For the text-containing cell, return its midpoint in [X, Y] coordinate format. 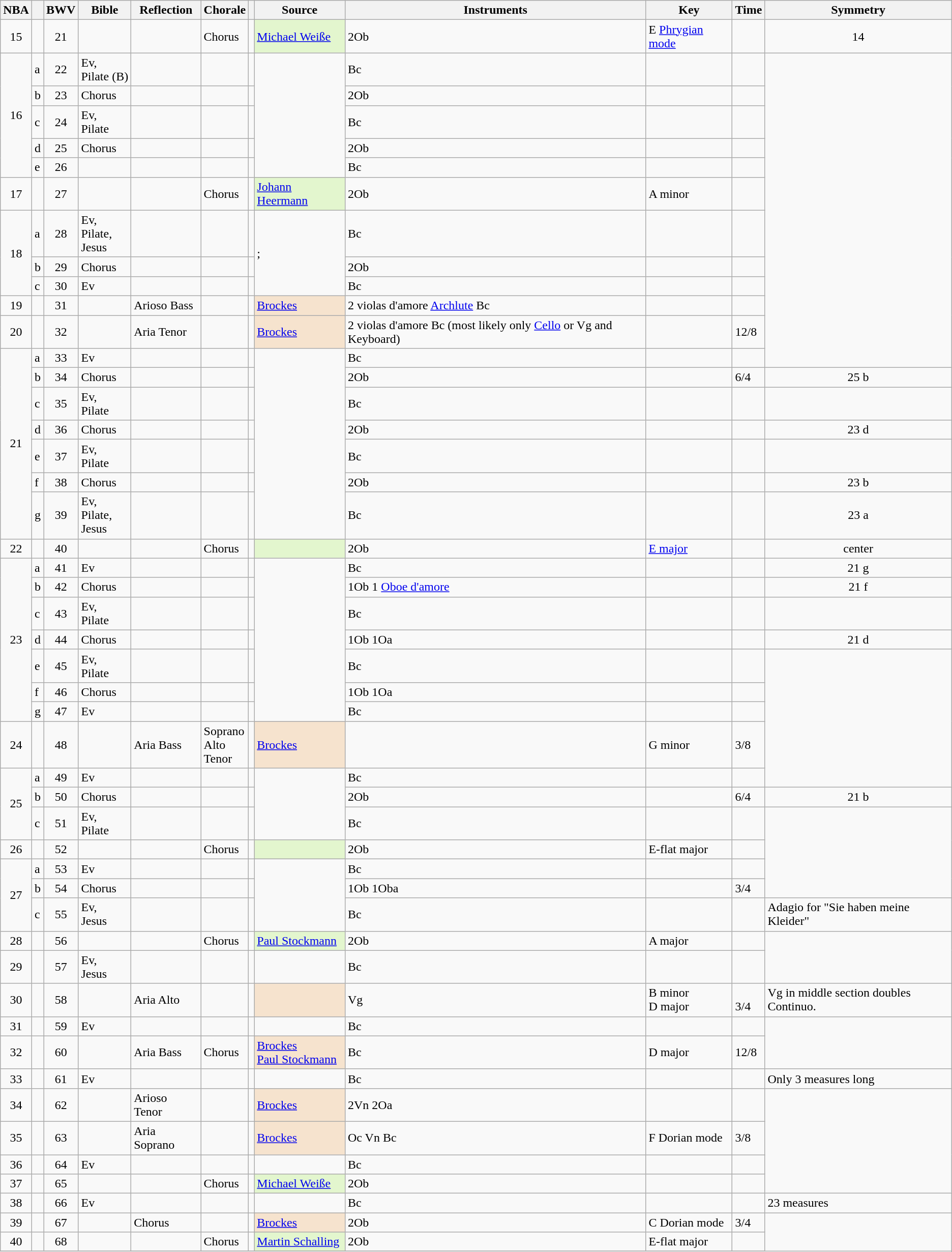
52 [61, 850]
19 [16, 305]
54 [61, 888]
Reflection [166, 10]
43 [61, 614]
67 [61, 1222]
21 g [858, 568]
2 violas d'amore Bc (most likely only Cello or Vg and Keyboard) [495, 332]
Adagio for "Sie haben meine Kleider" [858, 915]
2 violas d'amore Archlute Bc [495, 305]
; [300, 253]
49 [61, 778]
center [858, 548]
23 a [858, 515]
23 measures [858, 1203]
61 [61, 1079]
57 [61, 967]
Arioso Tenor [166, 1105]
41 [61, 568]
Aria Tenor [166, 332]
1Ob 1 Oboe d'amore [495, 587]
E Phrygian mode [689, 37]
1Ob 1Oba [495, 888]
65 [61, 1184]
23 d [858, 430]
55 [61, 915]
D major [689, 1052]
18 [16, 253]
Instruments [495, 10]
68 [61, 1242]
Arioso Bass [166, 305]
A major [689, 941]
NBA [16, 10]
Only 3 measures long [858, 1079]
2Vn 2Oa [495, 1105]
Symmetry [858, 10]
Source [300, 10]
23 b [858, 482]
BWV [61, 10]
BrockesPaul Stockmann [300, 1052]
Vg [495, 1000]
Oc Vn Bc [495, 1138]
Bible [105, 10]
Martin Schalling [300, 1242]
A minor [689, 193]
Ev, Pilate (B) [105, 69]
Paul Stockmann [300, 941]
Johann Heermann [300, 193]
56 [61, 941]
Chorale [225, 10]
44 [61, 639]
25 b [858, 377]
58 [61, 1000]
17 [16, 193]
62 [61, 1105]
14 [858, 37]
53 [61, 869]
G minor [689, 745]
46 [61, 692]
48 [61, 745]
45 [61, 665]
66 [61, 1203]
C Dorian mode [689, 1222]
21 f [858, 587]
B minorD major [689, 1000]
Aria Soprano [166, 1138]
59 [61, 1026]
47 [61, 711]
16 [16, 115]
Aria Alto [166, 1000]
Key [689, 10]
60 [61, 1052]
20 [16, 332]
21 d [858, 639]
63 [61, 1138]
15 [16, 37]
E major [689, 548]
64 [61, 1164]
21 b [858, 797]
Soprano Alto Tenor [225, 745]
Time [749, 10]
42 [61, 587]
50 [61, 797]
Vg in middle section doubles Continuo. [858, 1000]
F Dorian mode [689, 1138]
51 [61, 823]
